Search for the cell housing the specified text and yield its (X, Y) center coordinate. 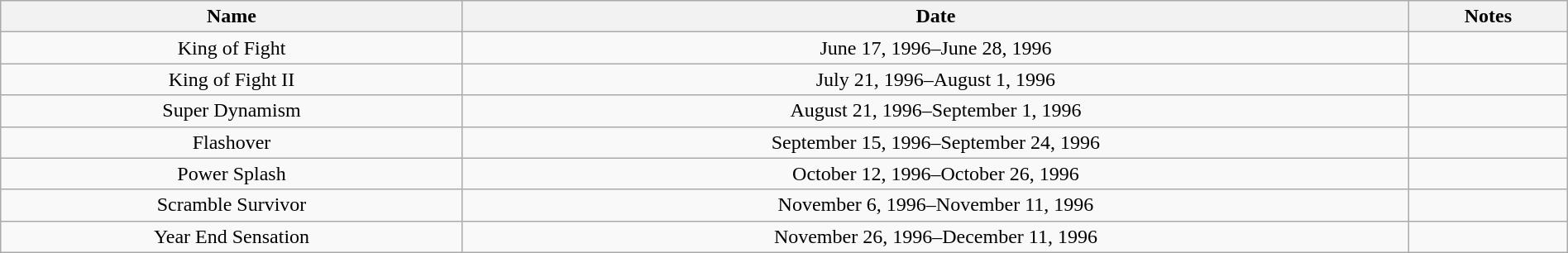
Super Dynamism (232, 111)
November 6, 1996–November 11, 1996 (935, 205)
Year End Sensation (232, 236)
July 21, 1996–August 1, 1996 (935, 79)
Power Splash (232, 174)
November 26, 1996–December 11, 1996 (935, 236)
Notes (1489, 17)
Flashover (232, 142)
October 12, 1996–October 26, 1996 (935, 174)
King of Fight (232, 48)
Date (935, 17)
Name (232, 17)
King of Fight II (232, 79)
June 17, 1996–June 28, 1996 (935, 48)
August 21, 1996–September 1, 1996 (935, 111)
September 15, 1996–September 24, 1996 (935, 142)
Scramble Survivor (232, 205)
